Return the (X, Y) coordinate for the center point of the cell that contains the specified text.  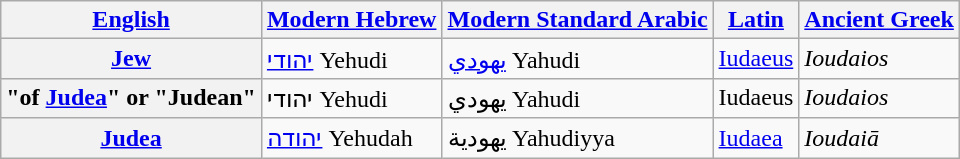
"of Judea" or "Judean" (132, 98)
Jew (132, 59)
English (132, 20)
יהודה Yehudah (352, 138)
يهودية Yahudiyya (578, 138)
Iudaea (756, 138)
Ioudaiā (880, 138)
Modern Standard Arabic (578, 20)
Latin (756, 20)
Ancient Greek (880, 20)
Judea (132, 138)
Modern Hebrew (352, 20)
